Provide the (X, Y) coordinate of the cell's center where the given text is located.  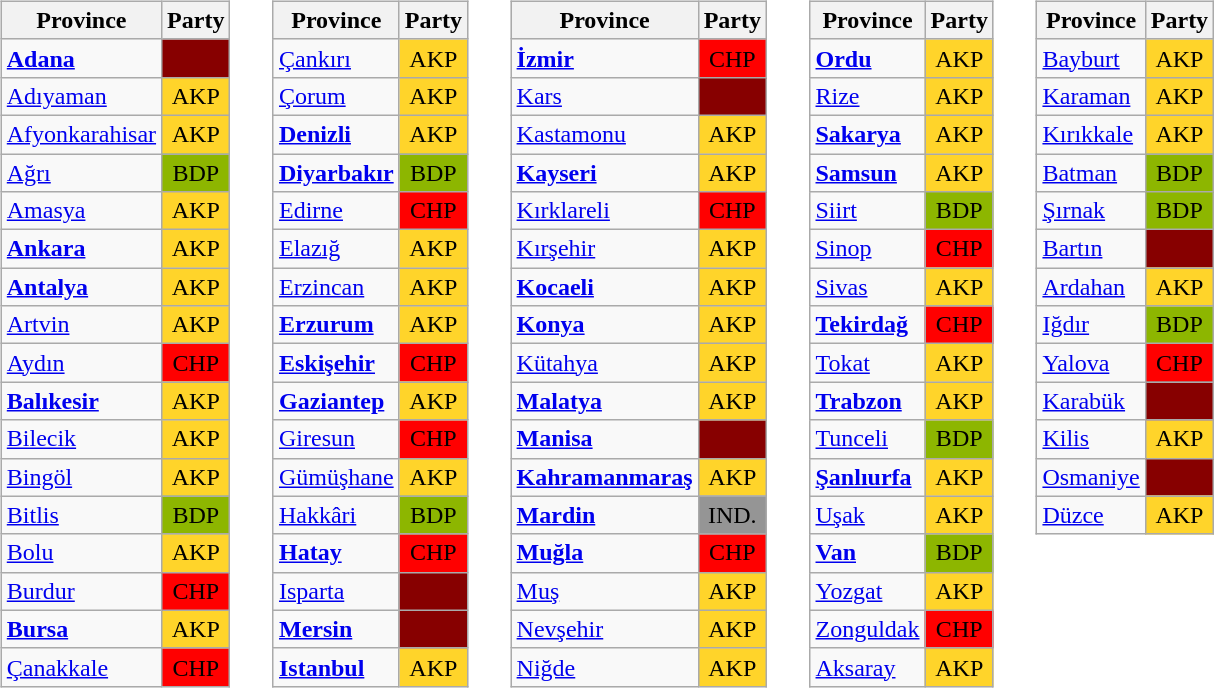
Malatya (604, 401)
Konya (604, 325)
Çorum (336, 96)
Mardin (604, 515)
Bursa (81, 629)
Osmaniye (1091, 477)
Kırıkkale (1091, 134)
Kayseri (604, 173)
Kırklareli (604, 211)
Tokat (868, 363)
Kars (604, 96)
Çankırı (336, 58)
Kütahya (604, 363)
Iğdır (1091, 325)
Ordu (868, 58)
Eskişehir (336, 363)
Niğde (604, 667)
Erzincan (336, 287)
Batman (1091, 173)
Istanbul (336, 667)
Bolu (81, 553)
Bayburt (1091, 58)
Giresun (336, 439)
Bitlis (81, 515)
Adana (81, 58)
Aydın (81, 363)
Erzurum (336, 325)
Hakkâri (336, 515)
Bartın (1091, 249)
Ağrı (81, 173)
Samsun (868, 173)
IND. (732, 515)
Diyarbakır (336, 173)
Sinop (868, 249)
Amasya (81, 211)
Tunceli (868, 439)
Nevşehir (604, 629)
Muş (604, 591)
Balıkesir (81, 401)
Karaman (1091, 96)
Karabük (1091, 401)
Isparta (336, 591)
Siirt (868, 211)
Şanlıurfa (868, 477)
Düzce (1091, 515)
Kahramanmaraş (604, 477)
İzmir (604, 58)
Sakarya (868, 134)
Gümüşhane (336, 477)
Adıyaman (81, 96)
Sivas (868, 287)
Afyonkarahisar (81, 134)
Gaziantep (336, 401)
Burdur (81, 591)
Van (868, 553)
Muğla (604, 553)
Uşak (868, 515)
Artvin (81, 325)
Aksaray (868, 667)
Antalya (81, 287)
Bingöl (81, 477)
Tekirdağ (868, 325)
Şırnak (1091, 211)
Kilis (1091, 439)
Edirne (336, 211)
Hatay (336, 553)
Rize (868, 96)
Yozgat (868, 591)
Elazığ (336, 249)
Çanakkale (81, 667)
Kırşehir (604, 249)
Ankara (81, 249)
Kastamonu (604, 134)
Zonguldak (868, 629)
Yalova (1091, 363)
Kocaeli (604, 287)
Mersin (336, 629)
Trabzon (868, 401)
Manisa (604, 439)
Denizli (336, 134)
Ardahan (1091, 287)
Bilecik (81, 439)
